Capture the cell that displays the provided text and extract its (x, y) central coordinate. 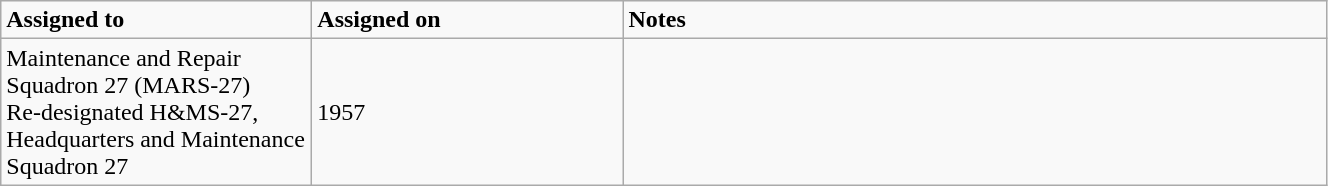
Assigned on (468, 20)
Notes (975, 20)
1957 (468, 112)
Assigned to (156, 20)
Maintenance and Repair Squadron 27 (MARS-27)Re-designated H&MS-27, Headquarters and Maintenance Squadron 27 (156, 112)
